Determine the [x, y] coordinate at the center of the cell enclosing the given text.  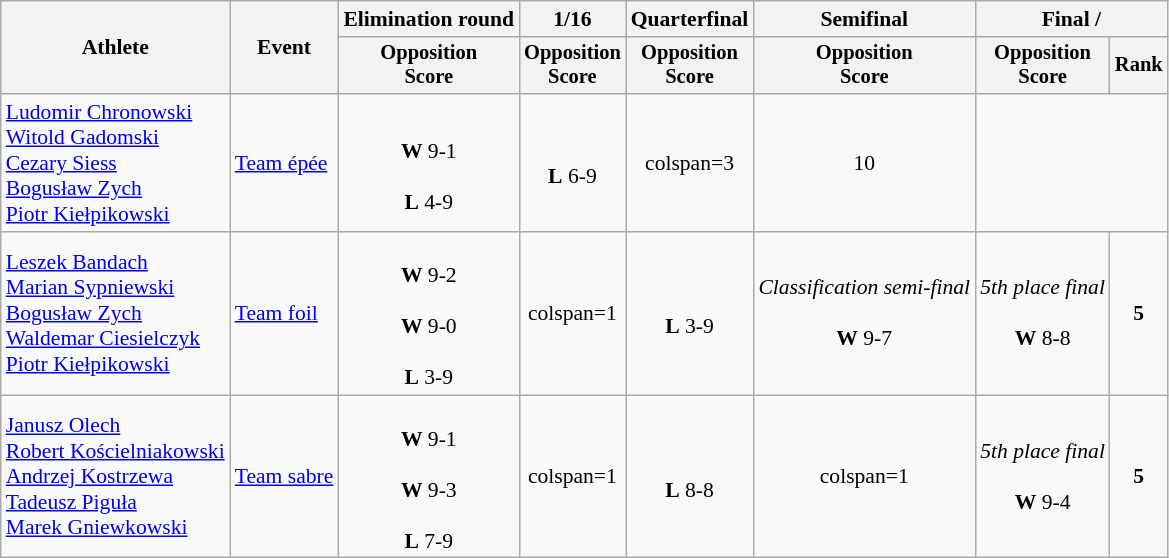
Semifinal [864, 19]
Team foil [284, 314]
W 9-1L 4-9 [428, 163]
1/16 [572, 19]
W 9-2W 9-0L 3-9 [428, 314]
Classification semi-finalW 9-7 [864, 314]
colspan=3 [690, 163]
10 [864, 163]
5th place finalW 8-8 [1042, 314]
Leszek BandachMarian SypniewskiBogusław ZychWaldemar CiesielczykPiotr Kiełpikowski [116, 314]
Elimination round [428, 19]
Event [284, 48]
Quarterfinal [690, 19]
Final / [1071, 19]
Team sabre [284, 476]
Ludomir ChronowskiWitold GadomskiCezary SiessBogusław ZychPiotr Kiełpikowski [116, 163]
L 6-9 [572, 163]
Janusz OlechRobert KościelniakowskiAndrzej KostrzewaTadeusz PigułaMarek Gniewkowski [116, 476]
L 8-8 [690, 476]
Athlete [116, 48]
L 3-9 [690, 314]
W 9-1W 9-3L 7-9 [428, 476]
5th place finalW 9-4 [1042, 476]
Team épée [284, 163]
Rank [1139, 66]
